Capture the cell that displays the provided text and extract its [X, Y] central coordinate. 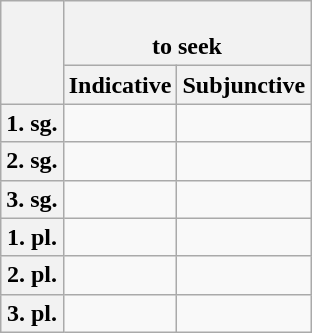
2. sg. [32, 161]
1. sg. [32, 123]
to seek [187, 34]
1. pl. [32, 237]
2. pl. [32, 275]
3. pl. [32, 313]
Indicative [120, 85]
Subjunctive [244, 85]
3. sg. [32, 199]
